Output the (X, Y) coordinate of the center of the cell containing the given text.  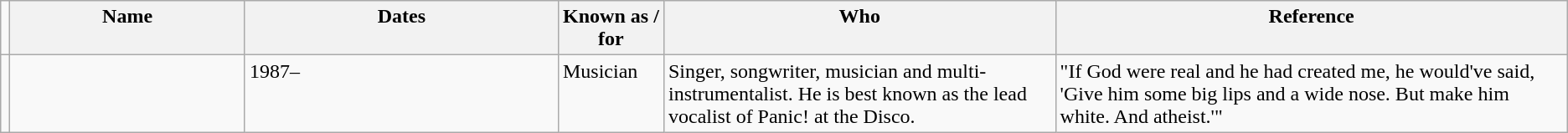
Singer, songwriter, musician and multi-instrumentalist. He is best known as the lead vocalist of Panic! at the Disco. (859, 94)
"If God were real and he had created me, he would've said, 'Give him some big lips and a wide nose. But make him white. And atheist.'" (1312, 94)
Known as / for (611, 28)
Reference (1312, 28)
Name (127, 28)
1987– (401, 94)
Dates (401, 28)
Who (859, 28)
Musician (611, 94)
